Return (x, y) of the center of cell containing provided text 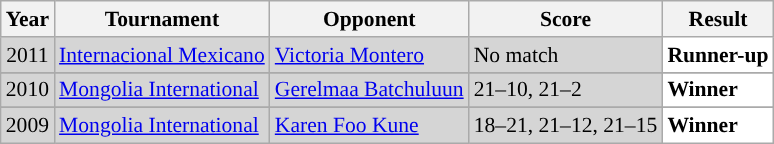
Gerelmaa Batchuluun (370, 90)
Opponent (370, 19)
Internacional Mexicano (162, 55)
Result (718, 19)
No match (566, 55)
2009 (28, 126)
2010 (28, 90)
Year (28, 19)
Tournament (162, 19)
Karen Foo Kune (370, 126)
Runner-up (718, 55)
Score (566, 19)
Victoria Montero (370, 55)
2011 (28, 55)
21–10, 21–2 (566, 90)
18–21, 21–12, 21–15 (566, 126)
